Identify which cell holds the provided text, then report its [x, y] central coordinate. 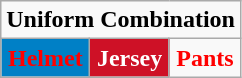
Pants [204, 58]
Helmet [46, 58]
Jersey [130, 58]
Uniform Combination [121, 20]
